Extract the (x, y) coordinate from the center of the cell holding the provided text.  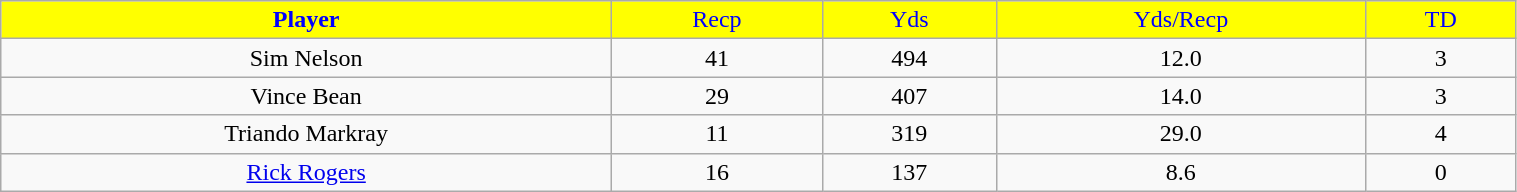
29 (718, 96)
14.0 (1180, 96)
TD (1441, 20)
319 (909, 134)
12.0 (1180, 58)
Sim Nelson (306, 58)
11 (718, 134)
407 (909, 96)
Rick Rogers (306, 172)
Player (306, 20)
4 (1441, 134)
0 (1441, 172)
Recp (718, 20)
494 (909, 58)
8.6 (1180, 172)
41 (718, 58)
Yds/Recp (1180, 20)
Yds (909, 20)
137 (909, 172)
16 (718, 172)
Vince Bean (306, 96)
Triando Markray (306, 134)
29.0 (1180, 134)
